Provide the (X, Y) coordinate of the cell's center where the given text is located.  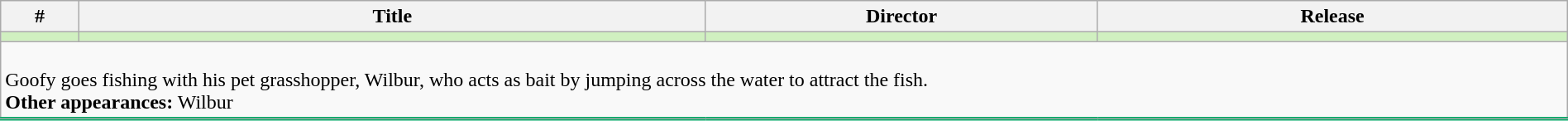
# (40, 17)
Goofy goes fishing with his pet grasshopper, Wilbur, who acts as bait by jumping across the water to attract the fish.Other appearances: Wilbur (784, 80)
Release (1332, 17)
Director (901, 17)
Title (392, 17)
